Provide the (X, Y) coordinate of the cell's center where the given text is located.  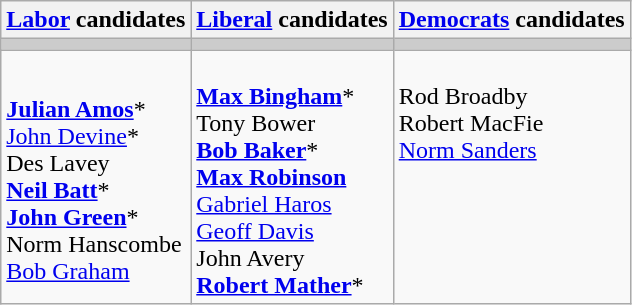
Max Bingham* Tony Bower Bob Baker* Max Robinson Gabriel Haros Geoff Davis John Avery Robert Mather* (292, 177)
Democrats candidates (512, 20)
Julian Amos* John Devine* Des Lavey Neil Batt* John Green* Norm Hanscombe Bob Graham (96, 177)
Labor candidates (96, 20)
Liberal candidates (292, 20)
Rod Broadby Robert MacFie Norm Sanders (512, 177)
